Output the (X, Y) coordinate of the center of the cell containing the given text.  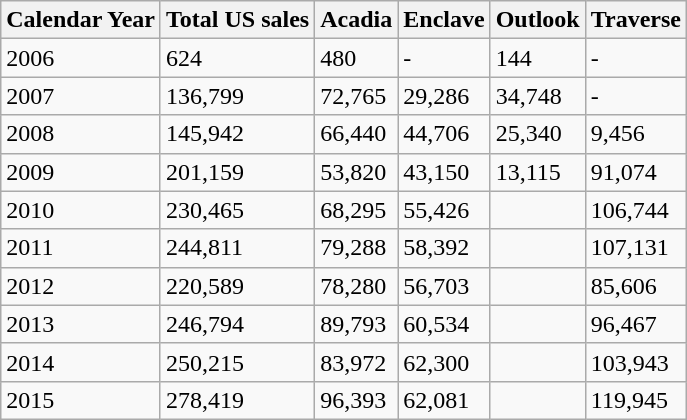
78,280 (356, 286)
145,942 (237, 134)
Outlook (538, 20)
624 (237, 58)
53,820 (356, 172)
2012 (81, 286)
43,150 (444, 172)
Enclave (444, 20)
244,811 (237, 248)
68,295 (356, 210)
9,456 (636, 134)
220,589 (237, 286)
107,131 (636, 248)
96,393 (356, 400)
250,215 (237, 362)
2008 (81, 134)
Traverse (636, 20)
2006 (81, 58)
119,945 (636, 400)
91,074 (636, 172)
96,467 (636, 324)
278,419 (237, 400)
106,744 (636, 210)
103,943 (636, 362)
246,794 (237, 324)
230,465 (237, 210)
83,972 (356, 362)
Calendar Year (81, 20)
Acadia (356, 20)
480 (356, 58)
13,115 (538, 172)
29,286 (444, 96)
58,392 (444, 248)
89,793 (356, 324)
2011 (81, 248)
85,606 (636, 286)
2015 (81, 400)
144 (538, 58)
2010 (81, 210)
44,706 (444, 134)
2007 (81, 96)
60,534 (444, 324)
2014 (81, 362)
2009 (81, 172)
66,440 (356, 134)
136,799 (237, 96)
62,081 (444, 400)
55,426 (444, 210)
79,288 (356, 248)
34,748 (538, 96)
56,703 (444, 286)
201,159 (237, 172)
62,300 (444, 362)
25,340 (538, 134)
72,765 (356, 96)
Total US sales (237, 20)
2013 (81, 324)
